Search for the cell housing the specified text and yield its [X, Y] center coordinate. 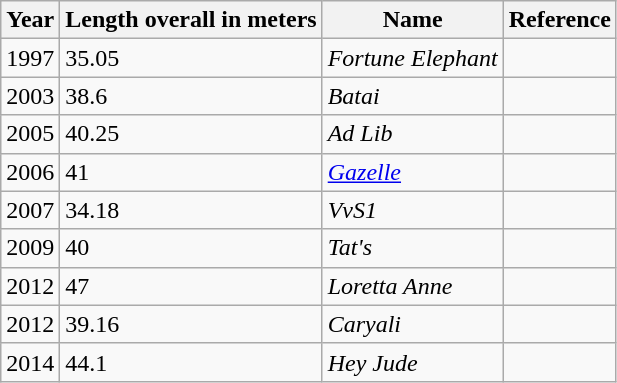
39.16 [191, 324]
Batai [412, 96]
34.18 [191, 210]
VvS1 [412, 210]
2007 [30, 210]
38.6 [191, 96]
Tat's [412, 248]
Fortune Elephant [412, 58]
2003 [30, 96]
2006 [30, 172]
40.25 [191, 134]
2009 [30, 248]
Reference [560, 20]
Loretta Anne [412, 286]
2005 [30, 134]
44.1 [191, 362]
Name [412, 20]
Year [30, 20]
47 [191, 286]
Caryali [412, 324]
1997 [30, 58]
2014 [30, 362]
Hey Jude [412, 362]
Length overall in meters [191, 20]
35.05 [191, 58]
Ad Lib [412, 134]
41 [191, 172]
Gazelle [412, 172]
40 [191, 248]
